From the cell containing the given text, extract its center point as [X, Y] coordinate. 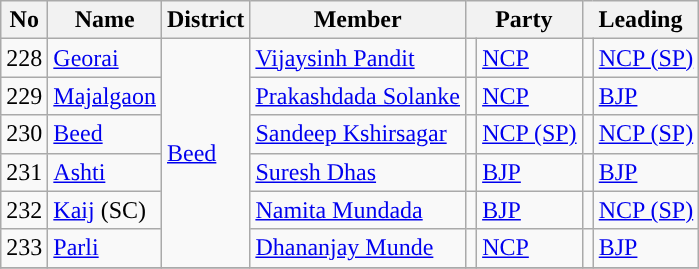
Suresh Dhas [358, 172]
Vijaysinh Pandit [358, 58]
Name [105, 20]
230 [24, 134]
229 [24, 96]
233 [24, 248]
Majalgaon [105, 96]
Kaij (SC) [105, 210]
232 [24, 210]
Namita Mundada [358, 210]
Leading [640, 20]
Party [524, 20]
Prakashdada Solanke [358, 96]
Sandeep Kshirsagar [358, 134]
Member [358, 20]
Ashti [105, 172]
District [206, 20]
231 [24, 172]
Parli [105, 248]
228 [24, 58]
Georai [105, 58]
Dhananjay Munde [358, 248]
No [24, 20]
